Scan for the cell matching the given text and deliver its [X, Y] coordinate at center. 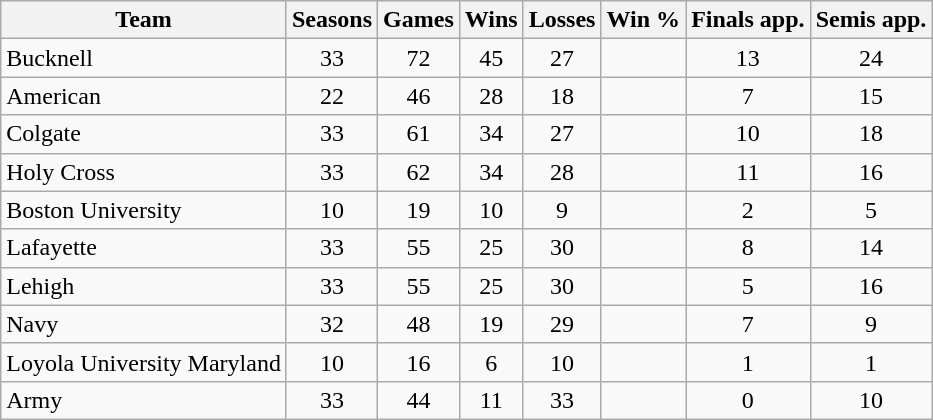
Bucknell [144, 58]
61 [419, 134]
45 [491, 58]
Lehigh [144, 286]
Finals app. [748, 20]
32 [332, 324]
62 [419, 172]
Seasons [332, 20]
2 [748, 210]
46 [419, 96]
Win % [644, 20]
44 [419, 400]
24 [871, 58]
13 [748, 58]
8 [748, 248]
22 [332, 96]
Holy Cross [144, 172]
Loyola University Maryland [144, 362]
Wins [491, 20]
Losses [562, 20]
Colgate [144, 134]
Semis app. [871, 20]
15 [871, 96]
Team [144, 20]
72 [419, 58]
Army [144, 400]
29 [562, 324]
Navy [144, 324]
Boston University [144, 210]
0 [748, 400]
Games [419, 20]
48 [419, 324]
Lafayette [144, 248]
American [144, 96]
14 [871, 248]
6 [491, 362]
